Determine the (x, y) coordinate at the center of the cell enclosing the given text.  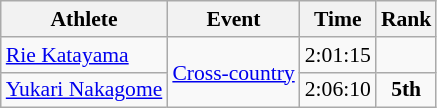
2:01:15 (338, 55)
Cross-country (233, 72)
Yukari Nakagome (84, 90)
5th (406, 90)
Rank (406, 19)
Time (338, 19)
2:06:10 (338, 90)
Rie Katayama (84, 55)
Athlete (84, 19)
Event (233, 19)
